Capture the cell that displays the provided text and extract its (x, y) central coordinate. 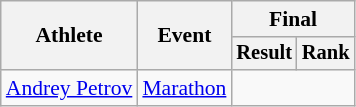
Rank (326, 54)
Event (184, 36)
Athlete (70, 36)
Marathon (184, 88)
Final (292, 19)
Result (264, 54)
Andrey Petrov (70, 88)
